Output the [x, y] coordinate of the center of the cell containing the given text.  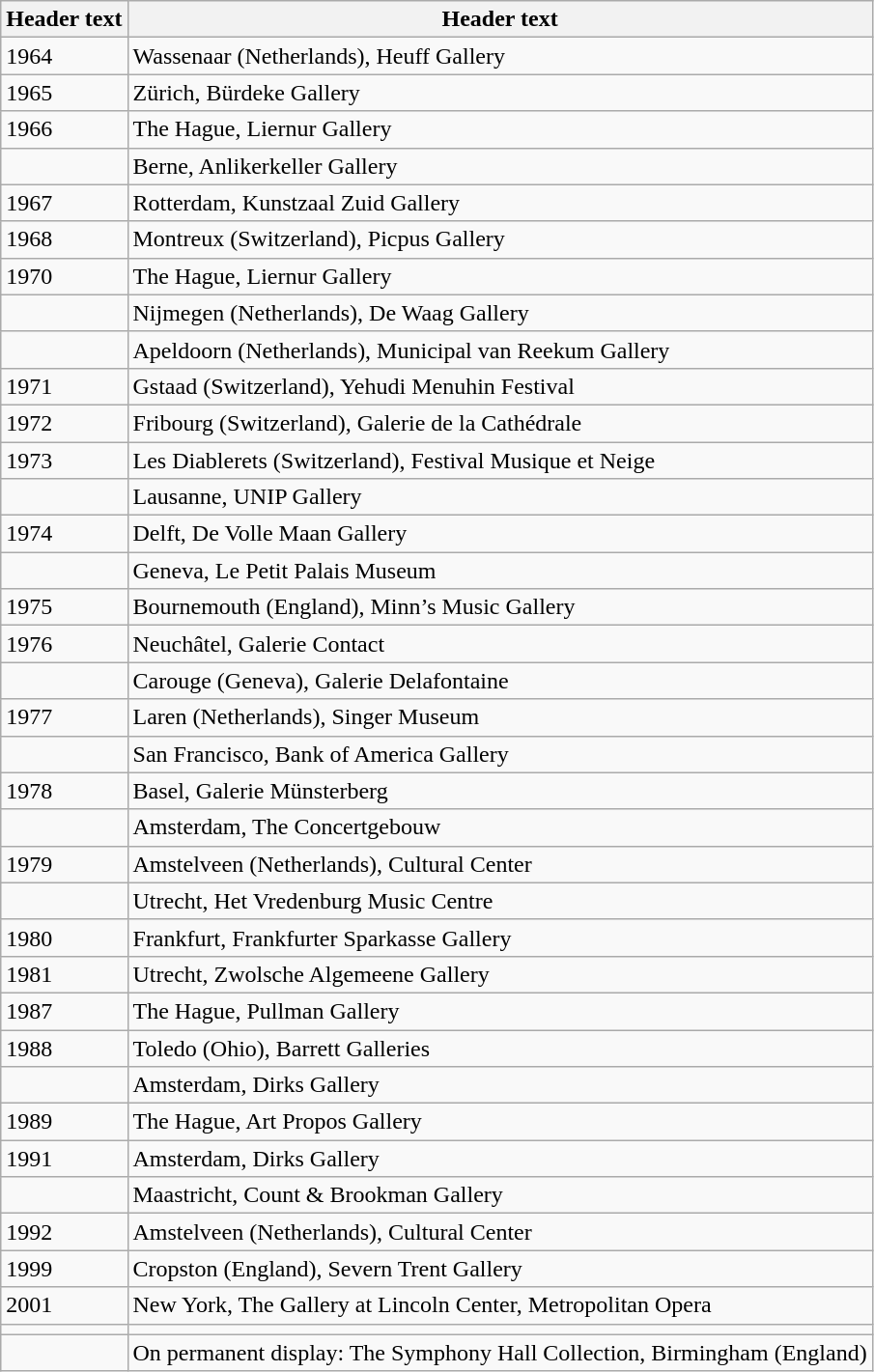
The Hague, Art Propos Gallery [500, 1122]
1973 [64, 461]
Laren (Netherlands), Singer Museum [500, 717]
1967 [64, 203]
1991 [64, 1159]
Fribourg (Switzerland), Galerie de la Cathédrale [500, 423]
Apeldoorn (Netherlands), Municipal van Reekum Gallery [500, 350]
1980 [64, 938]
1978 [64, 791]
Basel, Galerie Münsterberg [500, 791]
Rotterdam, Kunstzaal Zuid Gallery [500, 203]
Maastricht, Count & Brookman Gallery [500, 1195]
1999 [64, 1269]
1992 [64, 1232]
Frankfurt, Frankfurter Sparkasse Gallery [500, 938]
1970 [64, 276]
Geneva, Le Petit Palais Museum [500, 571]
Berne, Anlikerkeller Gallery [500, 166]
Neuchâtel, Galerie Contact [500, 644]
Wassenaar (Netherlands), Heuff Gallery [500, 56]
Bournemouth (England), Minn’s Music Gallery [500, 607]
Delft, De Volle Maan Gallery [500, 534]
Lausanne, UNIP Gallery [500, 497]
2001 [64, 1305]
New York, The Gallery at Lincoln Center, Metropolitan Opera [500, 1305]
1965 [64, 93]
On permanent display: The Symphony Hall Collection, Birmingham (England) [500, 1353]
Gstaad (Switzerland), Yehudi Menuhin Festival [500, 386]
1976 [64, 644]
Montreux (Switzerland), Picpus Gallery [500, 239]
1977 [64, 717]
1988 [64, 1048]
Nijmegen (Netherlands), De Waag Gallery [500, 313]
1971 [64, 386]
1975 [64, 607]
Amsterdam, The Concertgebouw [500, 827]
1974 [64, 534]
Toledo (Ohio), Barrett Galleries [500, 1048]
Utrecht, Zwolsche Algemeene Gallery [500, 974]
Les Diablerets (Switzerland), Festival Musique et Neige [500, 461]
1987 [64, 1011]
San Francisco, Bank of America Gallery [500, 754]
1981 [64, 974]
Carouge (Geneva), Galerie Delafontaine [500, 681]
Zürich, Bürdeke Gallery [500, 93]
Cropston (England), Severn Trent Gallery [500, 1269]
1964 [64, 56]
1966 [64, 129]
1968 [64, 239]
1979 [64, 864]
1989 [64, 1122]
The Hague, Pullman Gallery [500, 1011]
Utrecht, Het Vredenburg Music Centre [500, 901]
1972 [64, 423]
